Find where the given text appears and provide that cell's center as (x, y) coordinate. 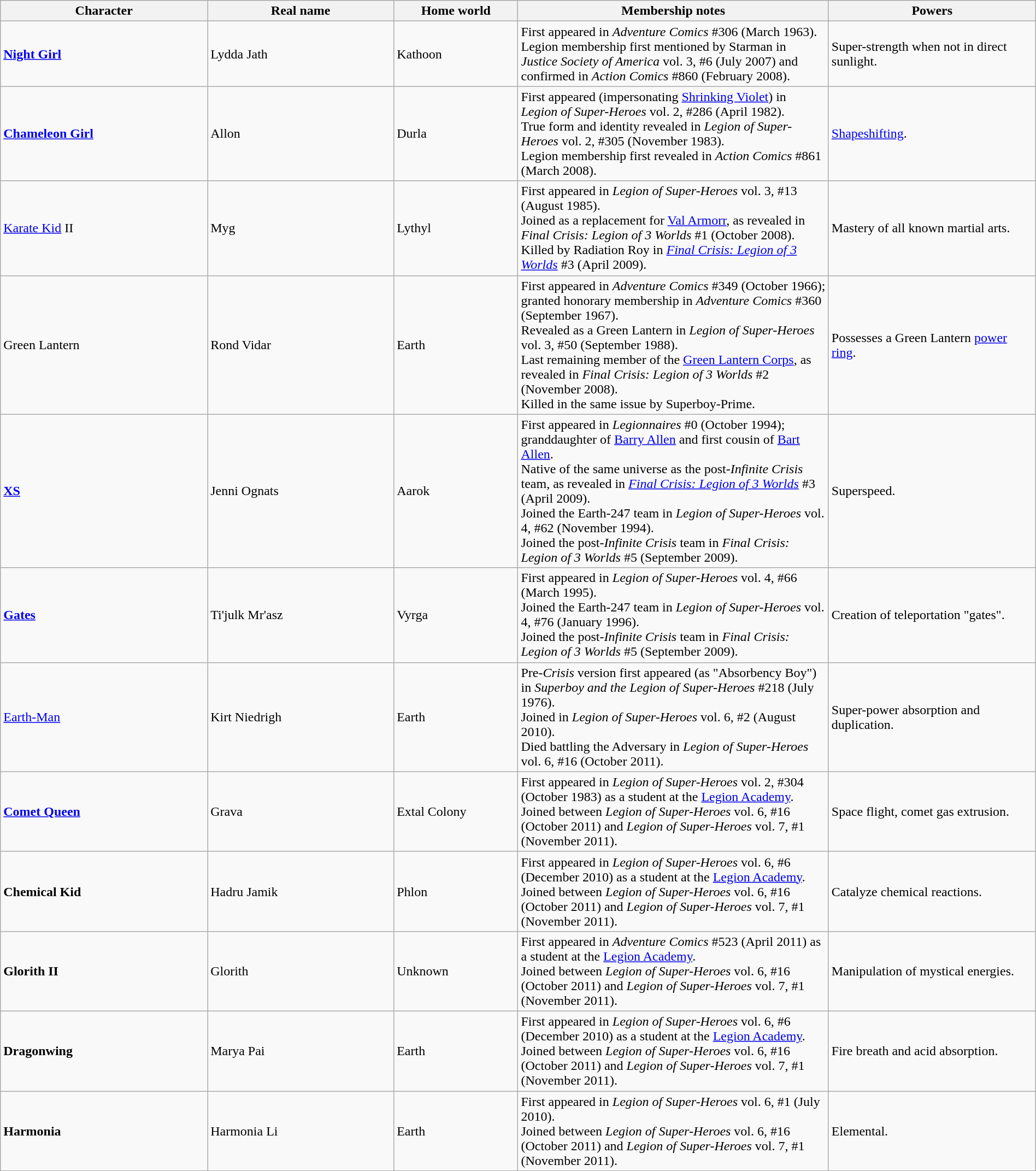
Ti'julk Mr'asz (301, 615)
Harmonia Li (301, 1131)
Manipulation of mystical energies. (932, 971)
Dragonwing (104, 1051)
Allon (301, 133)
Harmonia (104, 1131)
Fire breath and acid absorption. (932, 1051)
Jenni Ognats (301, 491)
Home world (456, 11)
Superspeed. (932, 491)
Phlon (456, 891)
Karate Kid II (104, 228)
Powers (932, 11)
Aarok (456, 491)
Comet Queen (104, 811)
Space flight, comet gas extrusion. (932, 811)
XS (104, 491)
Super-strength when not in direct sunlight. (932, 54)
Vyrga (456, 615)
Green Lantern (104, 345)
Rond Vidar (301, 345)
Glorith II (104, 971)
Glorith (301, 971)
Super-power absorption and duplication. (932, 717)
Chameleon Girl (104, 133)
Durla (456, 133)
Myg (301, 228)
Kirt Niedrigh (301, 717)
Night Girl (104, 54)
Hadru Jamik (301, 891)
Shapeshifting. (932, 133)
Lydda Jath (301, 54)
Marya Pai (301, 1051)
Extal Colony (456, 811)
Grava (301, 811)
Catalyze chemical reactions. (932, 891)
Earth-Man (104, 717)
Possesses a Green Lantern power ring. (932, 345)
Kathoon (456, 54)
Character (104, 11)
Chemical Kid (104, 891)
Elemental. (932, 1131)
Gates (104, 615)
Mastery of all known martial arts. (932, 228)
Lythyl (456, 228)
Real name (301, 11)
Membership notes (673, 11)
Creation of teleportation "gates". (932, 615)
Unknown (456, 971)
